Pinpoint the cell where the given text exists, returning its (X, Y) midpoint coordinate. 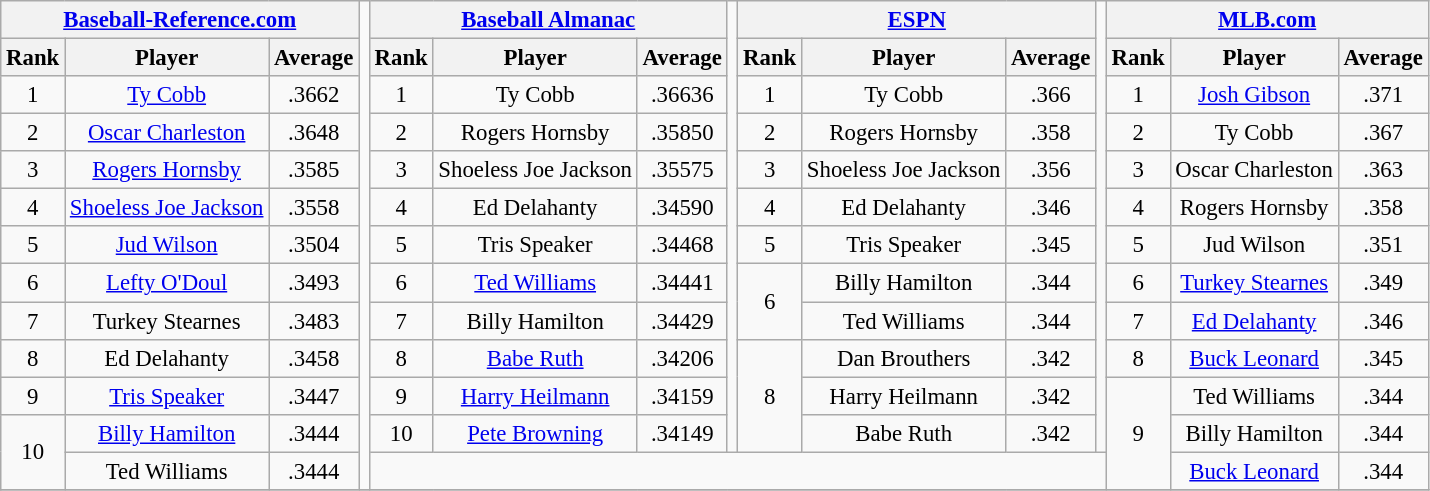
.35850 (682, 133)
.3458 (314, 358)
.3585 (314, 170)
.3558 (314, 208)
Josh Gibson (1254, 95)
.356 (1051, 170)
Dan Brouthers (904, 358)
.34441 (682, 283)
ESPN (917, 20)
.363 (1383, 170)
.349 (1383, 283)
.34159 (682, 396)
.34468 (682, 245)
.3504 (314, 245)
.34590 (682, 208)
.371 (1383, 95)
.366 (1051, 95)
.3493 (314, 283)
.3447 (314, 396)
.3648 (314, 133)
.34429 (682, 321)
Baseball Almanac (548, 20)
.35575 (682, 170)
Lefty O'Doul (167, 283)
MLB.com (1267, 20)
Pete Browning (535, 433)
.3483 (314, 321)
.34206 (682, 358)
.3662 (314, 95)
Baseball-Reference.com (180, 20)
.351 (1383, 245)
.36636 (682, 95)
.367 (1383, 133)
.34149 (682, 433)
